Pinpoint the cell where the given text exists, returning its [x, y] midpoint coordinate. 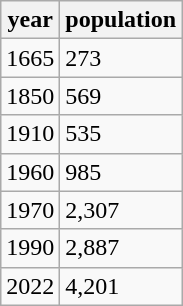
1850 [30, 96]
273 [121, 58]
2,307 [121, 210]
985 [121, 172]
1910 [30, 134]
2,887 [121, 248]
1960 [30, 172]
1990 [30, 248]
569 [121, 96]
4,201 [121, 286]
1970 [30, 210]
2022 [30, 286]
535 [121, 134]
population [121, 20]
year [30, 20]
1665 [30, 58]
